For the text-containing cell, return its midpoint in (X, Y) coordinate format. 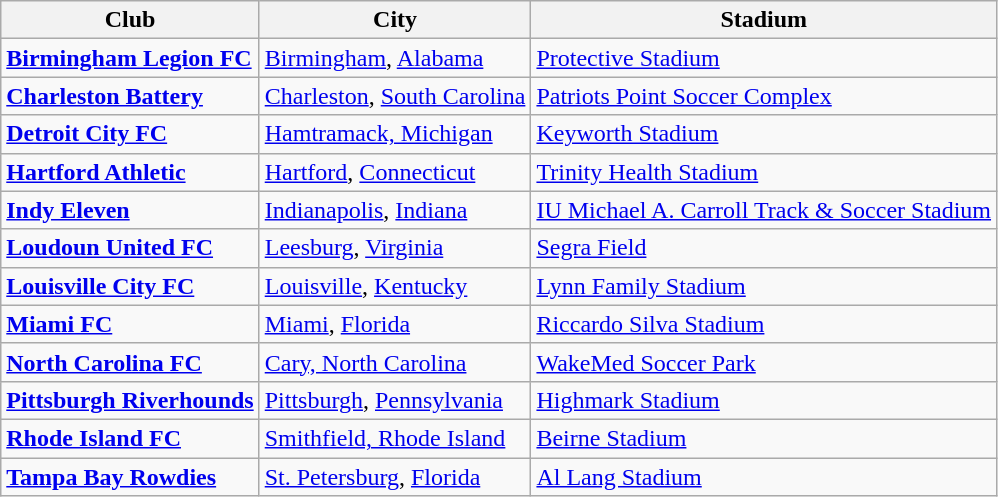
Charleston Battery (130, 96)
Patriots Point Soccer Complex (764, 96)
Rhode Island FC (130, 438)
Segra Field (764, 248)
Pittsburgh Riverhounds (130, 400)
Lynn Family Stadium (764, 286)
IU Michael A. Carroll Track & Soccer Stadium (764, 210)
Hartford, Connecticut (395, 172)
Al Lang Stadium (764, 477)
Leesburg, Virginia (395, 248)
Protective Stadium (764, 58)
Stadium (764, 20)
Miami, Florida (395, 324)
Cary, North Carolina (395, 362)
St. Petersburg, Florida (395, 477)
Miami FC (130, 324)
North Carolina FC (130, 362)
Highmark Stadium (764, 400)
Detroit City FC (130, 134)
WakeMed Soccer Park (764, 362)
Beirne Stadium (764, 438)
Louisville City FC (130, 286)
Indy Eleven (130, 210)
Keyworth Stadium (764, 134)
Trinity Health Stadium (764, 172)
Birmingham Legion FC (130, 58)
Pittsburgh, Pennsylvania (395, 400)
Birmingham, Alabama (395, 58)
Hamtramack, Michigan (395, 134)
Loudoun United FC (130, 248)
Smithfield, Rhode Island (395, 438)
Riccardo Silva Stadium (764, 324)
Tampa Bay Rowdies (130, 477)
City (395, 20)
Hartford Athletic (130, 172)
Charleston, South Carolina (395, 96)
Club (130, 20)
Indianapolis, Indiana (395, 210)
Louisville, Kentucky (395, 286)
